Output the [x, y] coordinate of the center of the cell containing the given text.  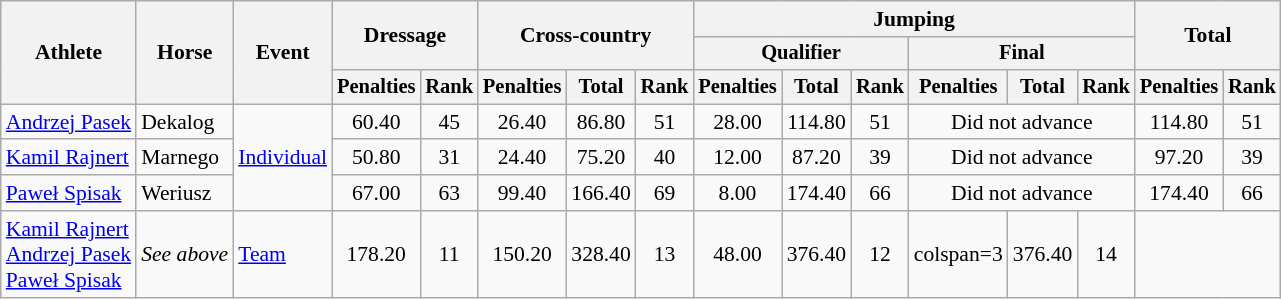
Team [282, 254]
Individual [282, 158]
87.20 [816, 158]
Dekalog [184, 122]
48.00 [737, 254]
14 [1106, 254]
Paweł Spisak [68, 193]
See above [184, 254]
8.00 [737, 193]
60.40 [376, 122]
Weriusz [184, 193]
13 [665, 254]
12 [880, 254]
178.20 [376, 254]
11 [449, 254]
86.80 [600, 122]
69 [665, 193]
28.00 [737, 122]
Final [1022, 54]
Horse [184, 52]
97.20 [1179, 158]
328.40 [600, 254]
Jumping [914, 19]
24.40 [522, 158]
Qualifier [800, 54]
166.40 [600, 193]
150.20 [522, 254]
40 [665, 158]
Athlete [68, 52]
colspan=3 [958, 254]
50.80 [376, 158]
Kamil Rajnert [68, 158]
12.00 [737, 158]
63 [449, 193]
26.40 [522, 122]
67.00 [376, 193]
Event [282, 52]
31 [449, 158]
Marnego [184, 158]
75.20 [600, 158]
Kamil RajnertAndrzej PasekPaweł Spisak [68, 254]
Cross-country [586, 36]
Andrzej Pasek [68, 122]
Dressage [405, 36]
99.40 [522, 193]
45 [449, 122]
